Pinpoint the cell where the given text exists, returning its [X, Y] midpoint coordinate. 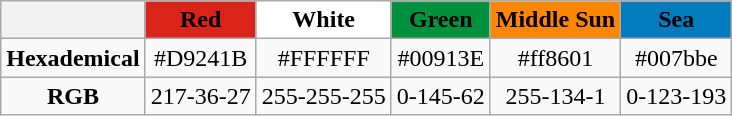
RGB [73, 96]
Sea [676, 20]
Red [200, 20]
White [324, 20]
0-123-193 [676, 96]
255-255-255 [324, 96]
Green [440, 20]
#007bbe [676, 58]
#ff8601 [555, 58]
Middle Sun [555, 20]
255-134-1 [555, 96]
Hexademical [73, 58]
217-36-27 [200, 96]
0-145-62 [440, 96]
#FFFFFF [324, 58]
#00913E [440, 58]
#D9241B [200, 58]
